From the cell containing the given text, extract its center point as [x, y] coordinate. 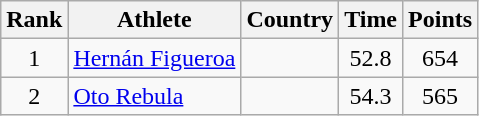
1 [34, 58]
Oto Rebula [154, 96]
2 [34, 96]
Points [440, 20]
654 [440, 58]
Country [290, 20]
565 [440, 96]
54.3 [371, 96]
Athlete [154, 20]
Hernán Figueroa [154, 58]
52.8 [371, 58]
Rank [34, 20]
Time [371, 20]
